Return the [X, Y] coordinate for the center point of the cell that contains the specified text.  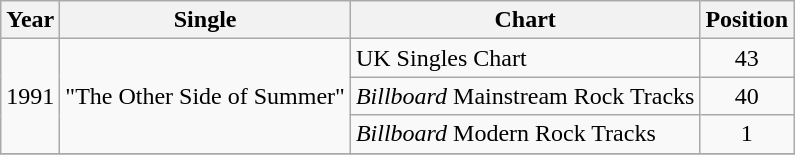
43 [747, 58]
Chart [525, 20]
Single [206, 20]
1 [747, 134]
Billboard Modern Rock Tracks [525, 134]
1991 [30, 96]
"The Other Side of Summer" [206, 96]
Year [30, 20]
UK Singles Chart [525, 58]
Position [747, 20]
Billboard Mainstream Rock Tracks [525, 96]
40 [747, 96]
